Detect which cell encompasses the target text, then output its [X, Y] center coordinate. 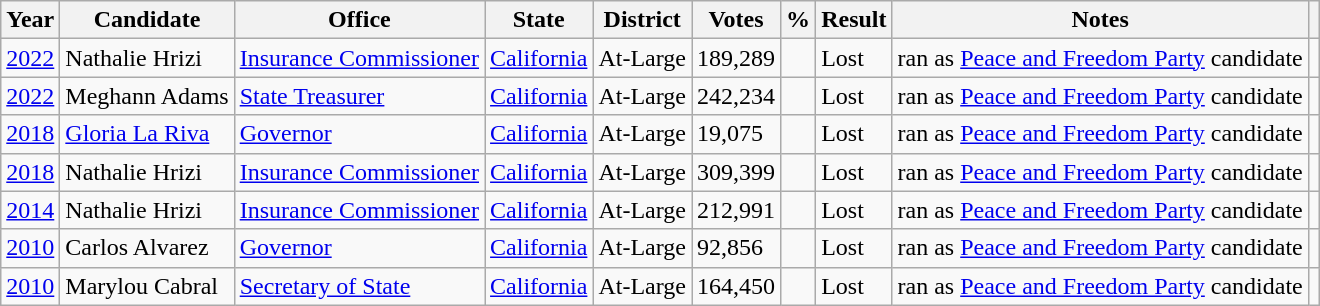
Year [30, 20]
242,234 [736, 96]
Votes [736, 20]
District [642, 20]
Carlos Alvarez [147, 248]
State [539, 20]
Office [359, 20]
Meghann Adams [147, 96]
Gloria La Riva [147, 134]
State Treasurer [359, 96]
Notes [1100, 20]
Marylou Cabral [147, 286]
309,399 [736, 172]
Secretary of State [359, 286]
Candidate [147, 20]
164,450 [736, 286]
% [798, 20]
92,856 [736, 248]
2014 [30, 210]
212,991 [736, 210]
Result [854, 20]
19,075 [736, 134]
189,289 [736, 58]
